Find where the given text appears and provide that cell's center as [x, y] coordinate. 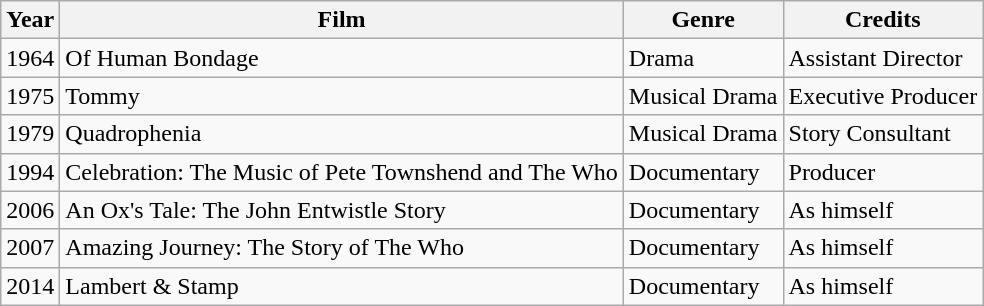
Of Human Bondage [342, 58]
1975 [30, 96]
2006 [30, 210]
2014 [30, 286]
Lambert & Stamp [342, 286]
Genre [703, 20]
Amazing Journey: The Story of The Who [342, 248]
Year [30, 20]
Quadrophenia [342, 134]
1979 [30, 134]
Assistant Director [883, 58]
Celebration: The Music of Pete Townshend and The Who [342, 172]
Story Consultant [883, 134]
Credits [883, 20]
Tommy [342, 96]
Film [342, 20]
2007 [30, 248]
1994 [30, 172]
Producer [883, 172]
Executive Producer [883, 96]
1964 [30, 58]
An Ox's Tale: The John Entwistle Story [342, 210]
Drama [703, 58]
